Scan for the cell matching the given text and deliver its (X, Y) coordinate at center. 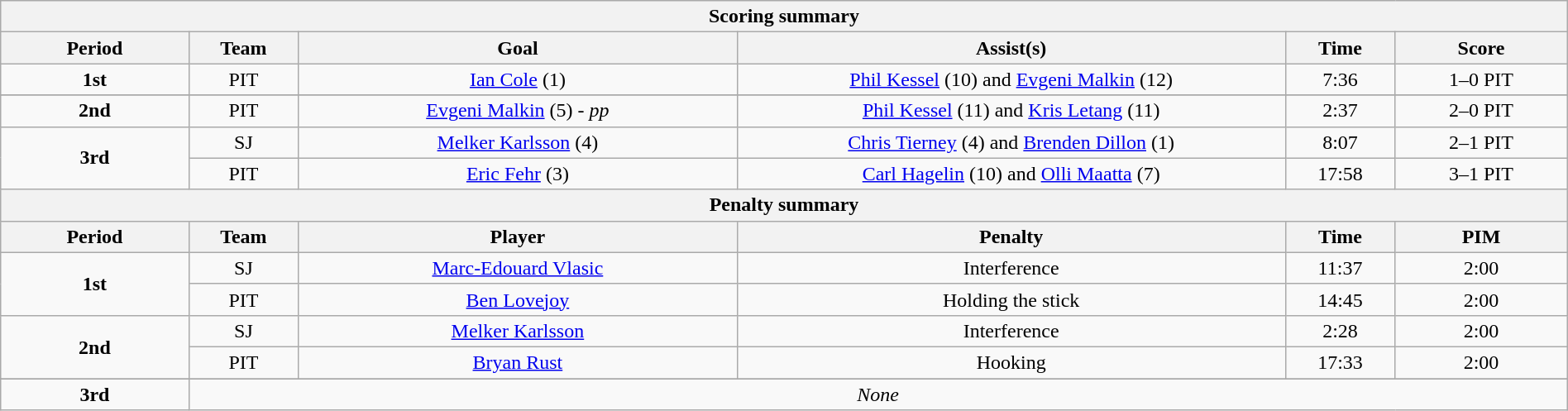
Ben Lovejoy (518, 299)
Holding the stick (1011, 299)
17:58 (1340, 174)
Melker Karlsson (4) (518, 142)
Chris Tierney (4) and Brenden Dillon (1) (1011, 142)
Player (518, 237)
Goal (518, 48)
Penalty summary (784, 205)
1–0 PIT (1481, 79)
Melker Karlsson (518, 331)
Marc-Edouard Vlasic (518, 268)
Carl Hagelin (10) and Olli Maatta (7) (1011, 174)
14:45 (1340, 299)
2–1 PIT (1481, 142)
2–0 PIT (1481, 111)
Phil Kessel (11) and Kris Letang (11) (1011, 111)
8:07 (1340, 142)
Scoring summary (784, 17)
Phil Kessel (10) and Evgeni Malkin (12) (1011, 79)
7:36 (1340, 79)
Score (1481, 48)
PIM (1481, 237)
Ian Cole (1) (518, 79)
Assist(s) (1011, 48)
Evgeni Malkin (5) - pp (518, 111)
None (878, 394)
3–1 PIT (1481, 174)
Bryan Rust (518, 362)
2:28 (1340, 331)
Hooking (1011, 362)
Penalty (1011, 237)
17:33 (1340, 362)
2:37 (1340, 111)
11:37 (1340, 268)
Eric Fehr (3) (518, 174)
